Search for the cell housing the specified text and yield its [x, y] center coordinate. 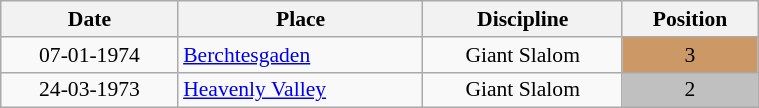
Heavenly Valley [300, 90]
Berchtesgaden [300, 55]
07-01-1974 [90, 55]
Discipline [522, 19]
Date [90, 19]
2 [690, 90]
Position [690, 19]
Place [300, 19]
3 [690, 55]
24-03-1973 [90, 90]
